Locate the cell with the specified text and output its [x, y] center coordinate. 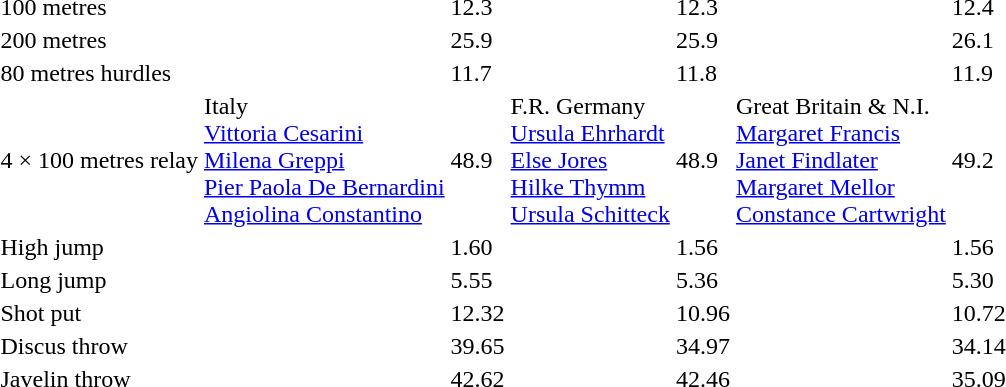
ItalyVittoria CesariniMilena GreppiPier Paola De BernardiniAngiolina Constantino [324, 160]
1.60 [478, 247]
1.56 [702, 247]
Great Britain & N.I.Margaret FrancisJanet FindlaterMargaret MellorConstance Cartwright [840, 160]
F.R. GermanyUrsula EhrhardtElse JoresHilke ThymmUrsula Schitteck [590, 160]
11.7 [478, 73]
12.32 [478, 313]
11.8 [702, 73]
34.97 [702, 346]
5.36 [702, 280]
39.65 [478, 346]
5.55 [478, 280]
10.96 [702, 313]
